Extract the [x, y] coordinate from the center of the cell holding the provided text.  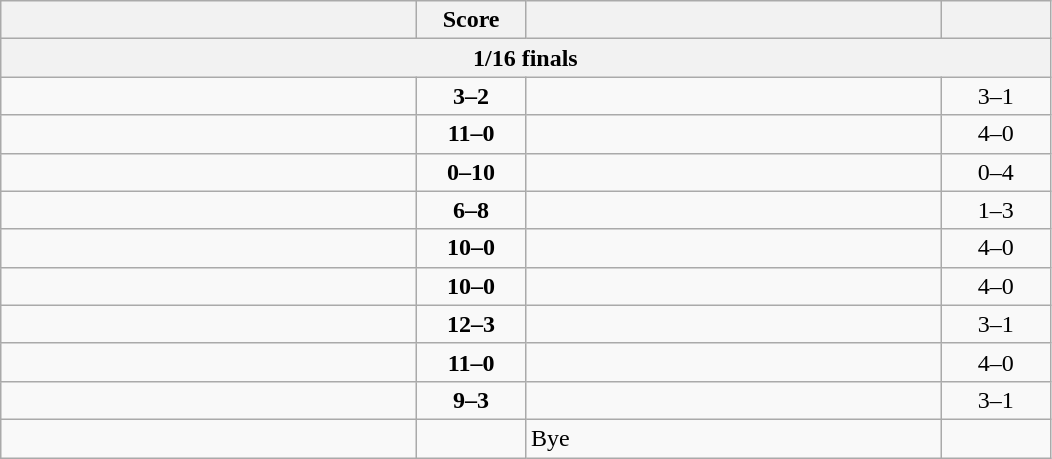
1/16 finals [526, 58]
Score [472, 20]
3–2 [472, 96]
Bye [733, 438]
12–3 [472, 324]
6–8 [472, 210]
9–3 [472, 400]
0–4 [996, 172]
1–3 [996, 210]
0–10 [472, 172]
